For the text-containing cell, return its midpoint in [x, y] coordinate format. 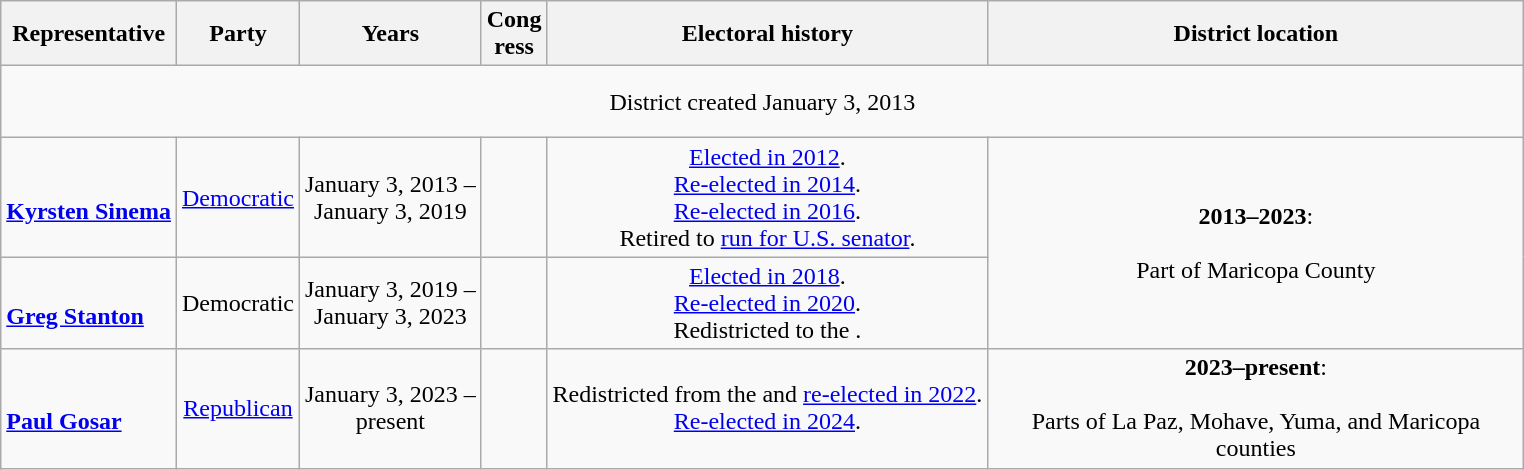
January 3, 2019 –January 3, 2023 [390, 303]
2013–2023:Part of Maricopa County [1256, 244]
January 3, 2013 –January 3, 2019 [390, 198]
Party [238, 34]
Kyrsten Sinema [89, 198]
District created January 3, 2013 [762, 102]
Paul Gosar [89, 408]
Elected in 2012.Re-elected in 2014.Re-elected in 2016.Retired to run for U.S. senator. [768, 198]
Greg Stanton [89, 303]
2023–present:Parts of La Paz, Mohave, Yuma, and Maricopa counties [1256, 408]
Congress [514, 34]
District location [1256, 34]
Redistricted from the and re-elected in 2022.Re-elected in 2024. [768, 408]
January 3, 2023 –present [390, 408]
Years [390, 34]
Republican [238, 408]
Electoral history [768, 34]
Representative [89, 34]
Elected in 2018.Re-elected in 2020.Redistricted to the . [768, 303]
